Return the (X, Y) coordinate for the center point of the cell that contains the specified text.  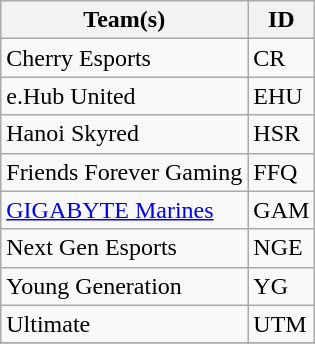
UTM (282, 324)
HSR (282, 134)
GAM (282, 210)
Friends Forever Gaming (124, 172)
Cherry Esports (124, 58)
e.Hub United (124, 96)
YG (282, 286)
Team(s) (124, 20)
CR (282, 58)
Young Generation (124, 286)
Hanoi Skyred (124, 134)
ID (282, 20)
NGE (282, 248)
Ultimate (124, 324)
EHU (282, 96)
Next Gen Esports (124, 248)
GIGABYTE Marines (124, 210)
FFQ (282, 172)
